Capture the cell that displays the provided text and extract its [X, Y] central coordinate. 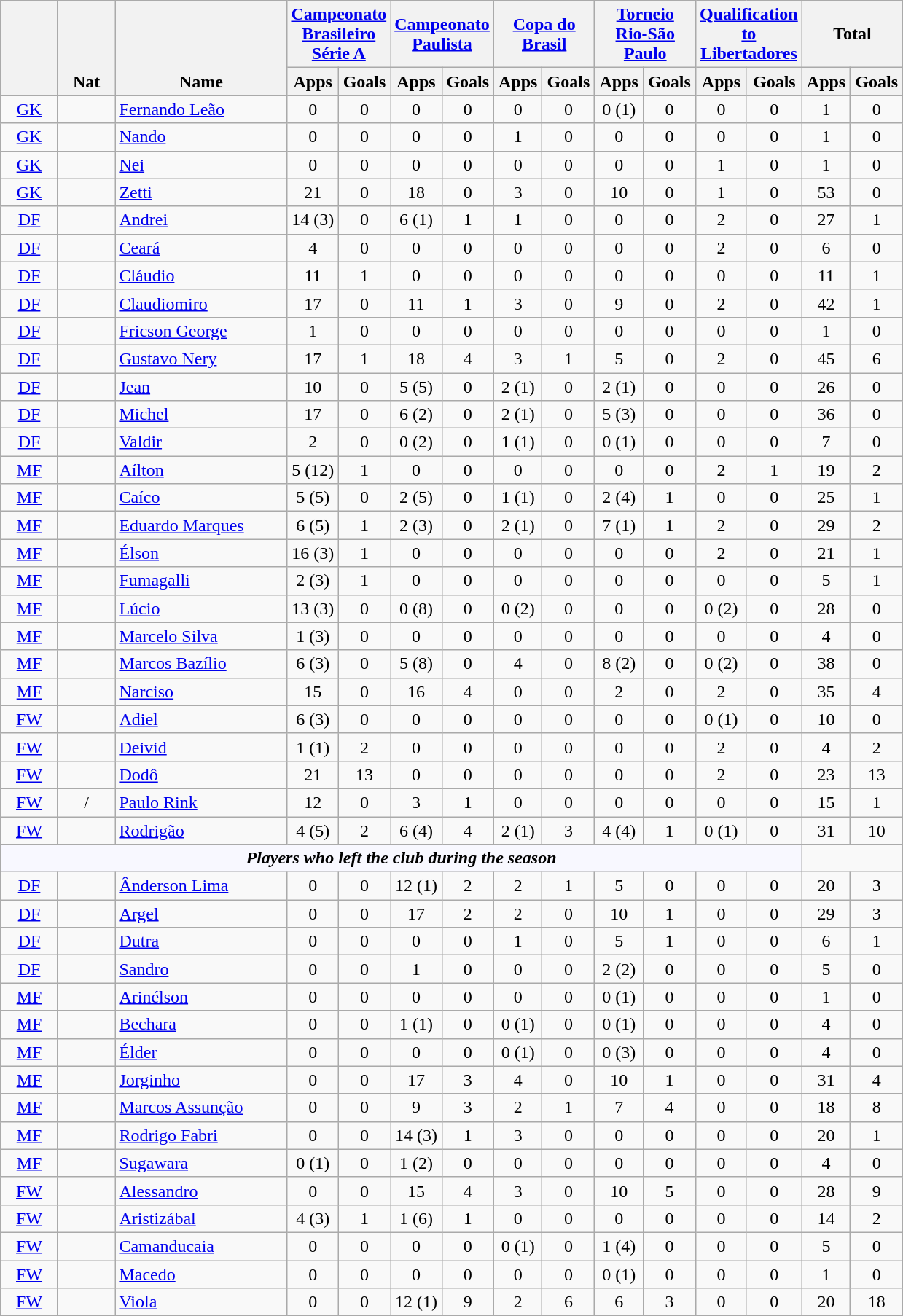
23 [826, 775]
Camanducaia [201, 1246]
Adiel [201, 719]
27 [826, 220]
Élson [201, 553]
19 [826, 470]
Bechara [201, 1025]
Argel [201, 914]
1 (6) [416, 1218]
Name [201, 48]
Gustavo Nery [201, 359]
38 [826, 664]
Andrei [201, 220]
2 (5) [416, 498]
16 [416, 692]
53 [826, 192]
8 [877, 1108]
Viola [201, 1302]
Sugawara [201, 1163]
Élder [201, 1052]
/ [86, 802]
Nat [86, 48]
1 (2) [416, 1163]
Deivid [201, 747]
Narciso [201, 692]
2 (4) [619, 498]
4 (3) [313, 1218]
Campeonato Brasileiro Série A [339, 34]
6 (4) [416, 830]
Marcelo Silva [201, 636]
Michel [201, 415]
42 [826, 303]
7 (1) [619, 525]
Marcos Bazílio [201, 664]
Sandro [201, 969]
Qualification to Libertadores [749, 34]
Fricson George [201, 331]
Arinélson [201, 997]
4 (5) [313, 830]
Alessandro [201, 1191]
Zetti [201, 192]
8 (2) [619, 664]
26 [826, 387]
Lúcio [201, 608]
Campeonato Paulista [442, 34]
5 (8) [416, 664]
Jorginho [201, 1080]
Jean [201, 387]
5 (3) [619, 415]
Marcos Assunção [201, 1108]
2 (2) [619, 969]
0 (3) [619, 1052]
Ceará [201, 248]
Nei [201, 165]
14 [826, 1218]
4 (4) [619, 830]
Dutra [201, 941]
Rodrigo Fabri [201, 1135]
5 (12) [313, 470]
1 (3) [313, 636]
Eduardo Marques [201, 525]
Players who left the club during the season [402, 858]
25 [826, 498]
Fernando Leão [201, 109]
Fumagalli [201, 581]
13 (3) [313, 608]
Caíco [201, 498]
Torneio Rio-São Paulo [646, 34]
6 (5) [313, 525]
16 (3) [313, 553]
Ânderson Lima [201, 886]
Copa do Brasil [544, 34]
45 [826, 359]
Aílton [201, 470]
12 [313, 802]
Rodrigão [201, 830]
Macedo [201, 1274]
Dodô [201, 775]
0 (8) [416, 608]
Claudiomiro [201, 303]
Total [853, 34]
Valdir [201, 442]
1 (4) [619, 1246]
Paulo Rink [201, 802]
36 [826, 415]
Cláudio [201, 275]
35 [826, 692]
6 (2) [416, 415]
Nando [201, 137]
6 (1) [416, 220]
Aristizábal [201, 1218]
